Return the (X, Y) coordinate for the center point of the cell that contains the specified text.  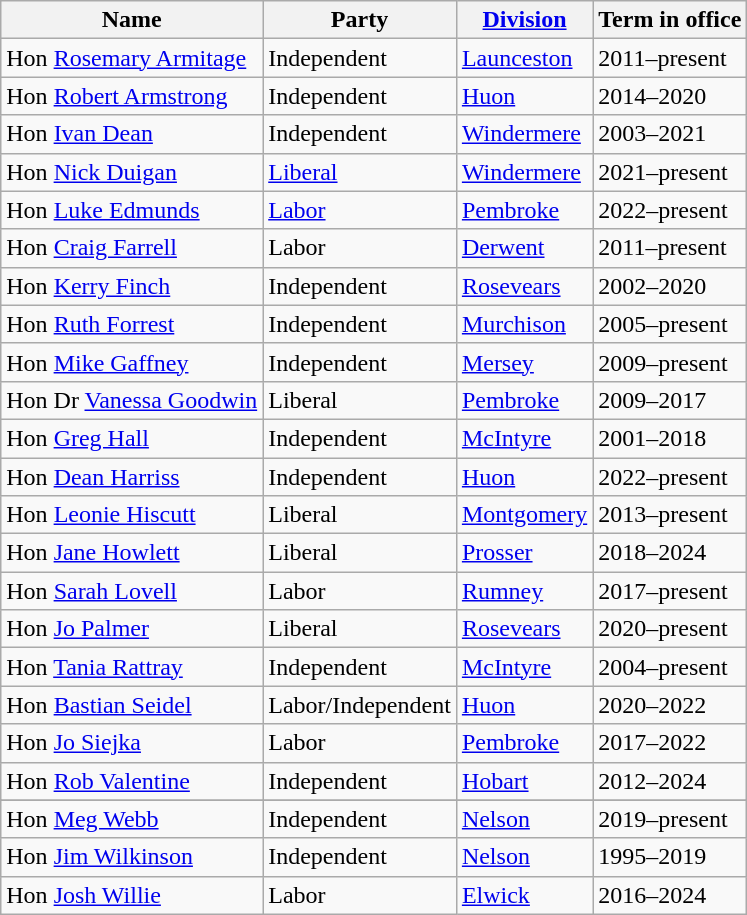
2013–present (670, 515)
Hon Josh Willie (132, 895)
Hon Tania Rattray (132, 667)
Hon Mike Gaffney (132, 362)
Hon Ruth Forrest (132, 324)
2016–2024 (670, 895)
Hon Jo Palmer (132, 629)
2020–present (670, 629)
Hon Luke Edmunds (132, 210)
Hon Meg Webb (132, 819)
2014–2020 (670, 96)
Term in office (670, 20)
2017–present (670, 591)
Hon Rob Valentine (132, 781)
Division (524, 20)
Party (360, 20)
2012–2024 (670, 781)
Hon Leonie Hiscutt (132, 515)
Murchison (524, 324)
2003–2021 (670, 134)
Hon Jim Wilkinson (132, 857)
2020–2022 (670, 705)
2017–2022 (670, 743)
2009–2017 (670, 400)
Hon Bastian Seidel (132, 705)
1995–2019 (670, 857)
Hon Robert Armstrong (132, 96)
Labor/Independent (360, 705)
Name (132, 20)
Derwent (524, 248)
Prosser (524, 553)
2001–2018 (670, 438)
Hon Greg Hall (132, 438)
2009–present (670, 362)
Hon Nick Duigan (132, 172)
Montgomery (524, 515)
2002–2020 (670, 286)
Rumney (524, 591)
Hon Sarah Lovell (132, 591)
Hon Kerry Finch (132, 286)
Hon Jane Howlett (132, 553)
2021–present (670, 172)
2005–present (670, 324)
Hobart (524, 781)
Hon Dr Vanessa Goodwin (132, 400)
Hon Dean Harriss (132, 477)
Hon Rosemary Armitage (132, 58)
2018–2024 (670, 553)
Hon Jo Siejka (132, 743)
Mersey (524, 362)
Launceston (524, 58)
Hon Ivan Dean (132, 134)
Elwick (524, 895)
2019–present (670, 819)
Hon Craig Farrell (132, 248)
2004–present (670, 667)
